Identify which cell holds the provided text, then report its (x, y) central coordinate. 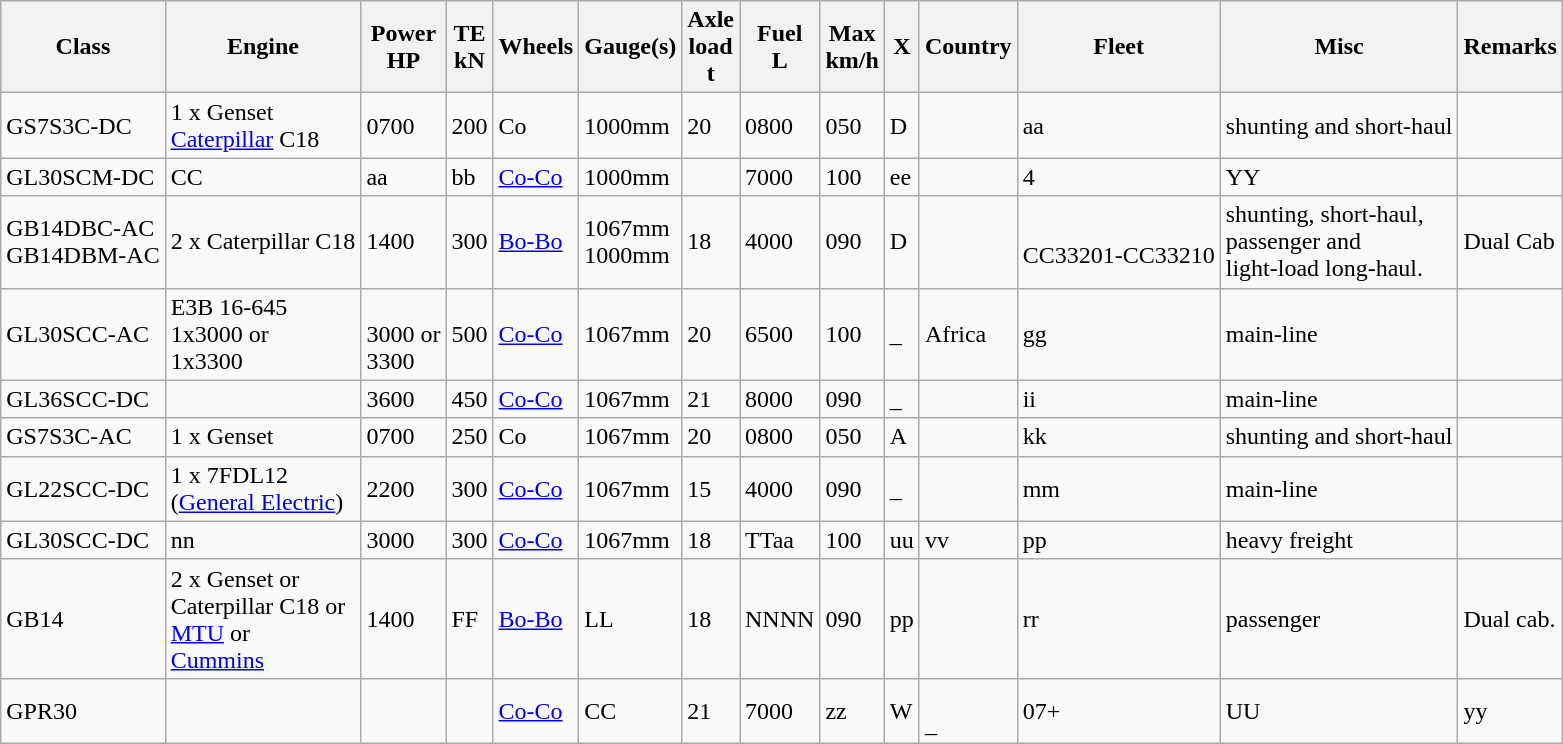
6500 (780, 334)
3000 (404, 540)
Gauge(s) (630, 47)
ee (902, 177)
TEkN (470, 47)
heavy freight (1339, 540)
3000 or 3300 (404, 334)
rr (1118, 618)
A (902, 437)
passenger (1339, 618)
uu (902, 540)
1 x 7FDL12 (General Electric) (263, 488)
GS7S3C-AC (83, 437)
500 (470, 334)
Dual cab. (1510, 618)
Fuel L (780, 47)
1067mm 1000mm (630, 242)
GB14DBC-AC GB14DBM-AC (83, 242)
nn (263, 540)
shunting, short-haul, passenger and light-load long-haul. (1339, 242)
15 (711, 488)
YY (1339, 177)
FF (470, 618)
vv (968, 540)
8000 (780, 399)
Class (83, 47)
LL (630, 618)
kk (1118, 437)
Fleet (1118, 47)
W (902, 710)
Engine (263, 47)
GL22SCC-DC (83, 488)
TTaa (780, 540)
CC33201-CC33210 (1118, 242)
2200 (404, 488)
2 x Caterpillar C18 (263, 242)
1 x Genset (263, 437)
4 (1118, 177)
Africa (968, 334)
yy (1510, 710)
X (902, 47)
zz (852, 710)
250 (470, 437)
mm (1118, 488)
Wheels (536, 47)
2 x Genset or Caterpillar C18 or MTU or Cummins (263, 618)
Misc (1339, 47)
3600 (404, 399)
Max km/h (852, 47)
E3B 16-645 1x3000 or 1x3300 (263, 334)
Country (968, 47)
NNNN (780, 618)
Axle load t (711, 47)
200 (470, 126)
07+ (1118, 710)
GPR30 (83, 710)
Remarks (1510, 47)
Power HP (404, 47)
UU (1339, 710)
Dual Cab (1510, 242)
bb (470, 177)
ii (1118, 399)
1 x Genset Caterpillar C18 (263, 126)
GL30SCC-DC (83, 540)
GS7S3C-DC (83, 126)
GL30SCC-AC (83, 334)
GL30SCM-DC (83, 177)
GL36SCC-DC (83, 399)
gg (1118, 334)
GB14 (83, 618)
450 (470, 399)
